Extract the [X, Y] coordinate from the center of the cell holding the provided text.  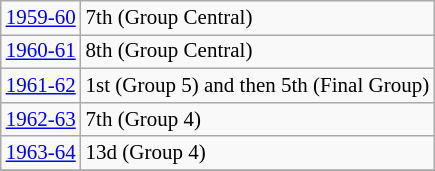
7th (Group 4) [258, 119]
1962-63 [41, 119]
1961-62 [41, 86]
1959-60 [41, 18]
13d (Group 4) [258, 153]
1st (Group 5) and then 5th (Final Group) [258, 86]
7th (Group Central) [258, 18]
8th (Group Central) [258, 52]
1960-61 [41, 52]
1963-64 [41, 153]
